Capture the cell that displays the provided text and extract its (x, y) central coordinate. 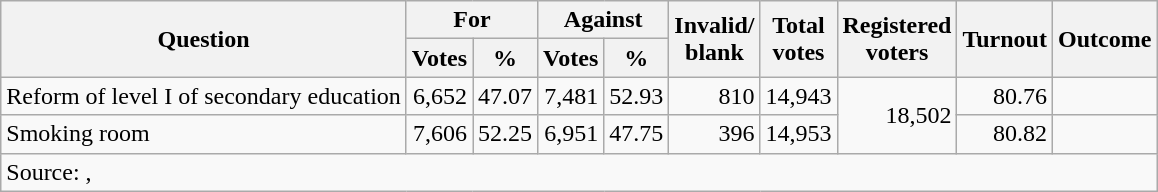
Registeredvoters (897, 39)
Turnout (1005, 39)
For (472, 20)
80.82 (1005, 134)
Source: , (579, 172)
6,951 (571, 134)
810 (714, 96)
7,606 (439, 134)
18,502 (897, 115)
396 (714, 134)
52.25 (506, 134)
7,481 (571, 96)
52.93 (636, 96)
Smoking room (204, 134)
6,652 (439, 96)
47.75 (636, 134)
14,953 (798, 134)
80.76 (1005, 96)
Against (604, 20)
47.07 (506, 96)
14,943 (798, 96)
Reform of level I of secondary education (204, 96)
Outcome (1104, 39)
Invalid/blank (714, 39)
Totalvotes (798, 39)
Question (204, 39)
